Pinpoint the cell where the given text exists, returning its (X, Y) midpoint coordinate. 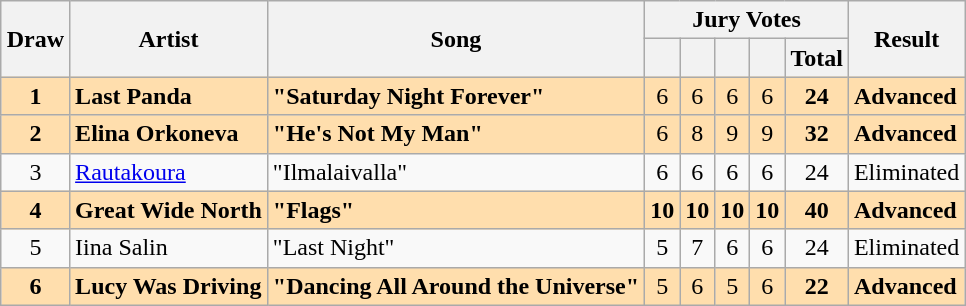
Draw (35, 39)
32 (817, 134)
"Saturday Night Forever" (456, 96)
"Dancing All Around the Universe" (456, 286)
Result (906, 39)
40 (817, 210)
Total (817, 58)
Jury Votes (747, 20)
3 (35, 172)
22 (817, 286)
Artist (169, 39)
"Ilmalaivalla" (456, 172)
"Flags" (456, 210)
1 (35, 96)
4 (35, 210)
Last Panda (169, 96)
8 (698, 134)
Elina Orkoneva (169, 134)
Great Wide North (169, 210)
"Last Night" (456, 248)
Iina Salin (169, 248)
Song (456, 39)
2 (35, 134)
Lucy Was Driving (169, 286)
7 (698, 248)
Rautakoura (169, 172)
"He's Not My Man" (456, 134)
